For the text-containing cell, return its midpoint in (x, y) coordinate format. 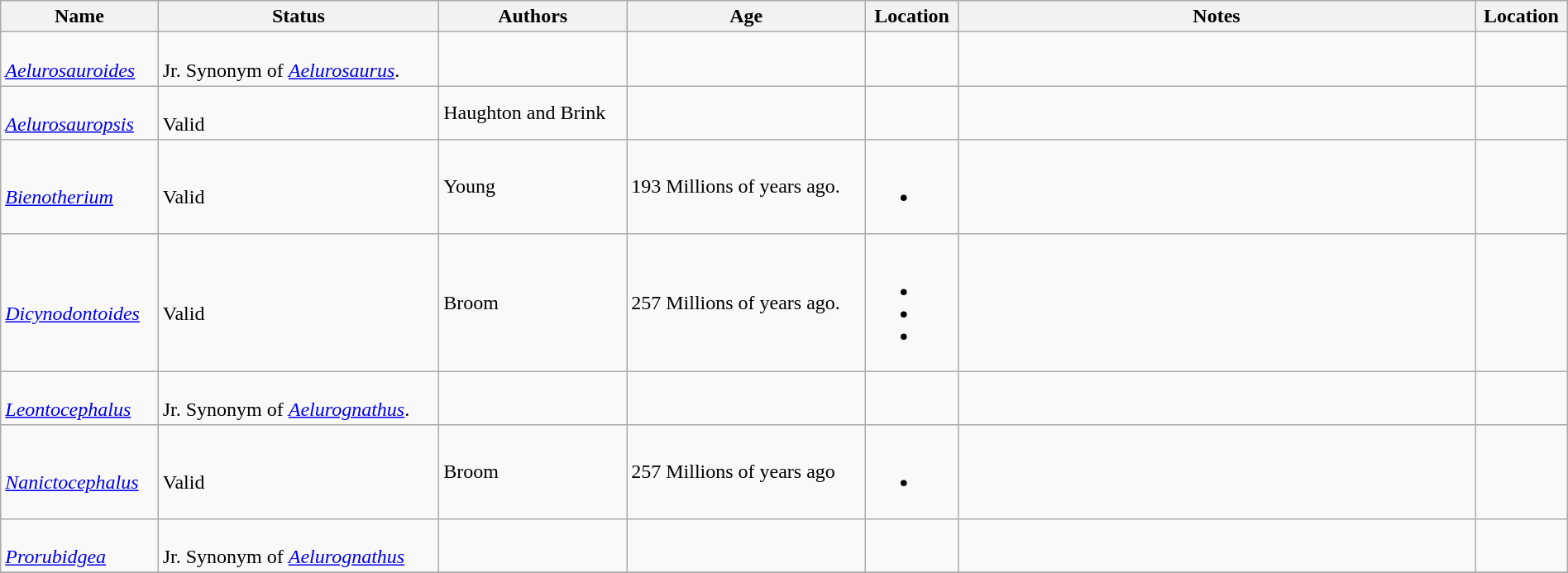
Age (746, 17)
Jr. Synonym of Aelurognathus. (298, 399)
193 Millions of years ago. (746, 187)
Jr. Synonym of Aelurosaurus. (298, 60)
Dicynodontoides (79, 303)
Aelurosauropsis (79, 112)
Aelurosauroides (79, 60)
Bienotherium (79, 187)
Leontocephalus (79, 399)
Notes (1216, 17)
257 Millions of years ago. (746, 303)
Jr. Synonym of Aelurognathus (298, 546)
Authors (533, 17)
Status (298, 17)
257 Millions of years ago (746, 471)
Name (79, 17)
Prorubidgea (79, 546)
Nanictocephalus (79, 471)
Haughton and Brink (533, 112)
Young (533, 187)
